Detect which cell encompasses the target text, then output its (X, Y) center coordinate. 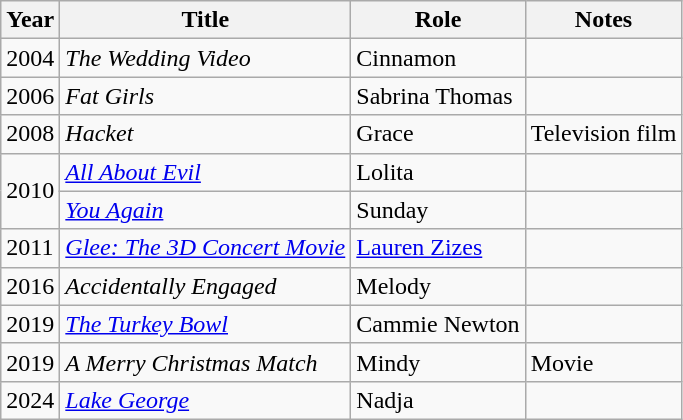
2010 (30, 191)
Television film (604, 134)
Movie (604, 362)
Lake George (206, 400)
Fat Girls (206, 96)
Role (438, 20)
Mindy (438, 362)
Lauren Zizes (438, 248)
2016 (30, 286)
Notes (604, 20)
Sabrina Thomas (438, 96)
The Wedding Video (206, 58)
Grace (438, 134)
2024 (30, 400)
Cammie Newton (438, 324)
All About Evil (206, 172)
Sunday (438, 210)
A Merry Christmas Match (206, 362)
Nadja (438, 400)
Lolita (438, 172)
Year (30, 20)
You Again (206, 210)
Accidentally Engaged (206, 286)
2006 (30, 96)
The Turkey Bowl (206, 324)
Title (206, 20)
2004 (30, 58)
Cinnamon (438, 58)
2008 (30, 134)
2011 (30, 248)
Melody (438, 286)
Glee: The 3D Concert Movie (206, 248)
Hacket (206, 134)
